Identify which cell holds the provided text, then report its [x, y] central coordinate. 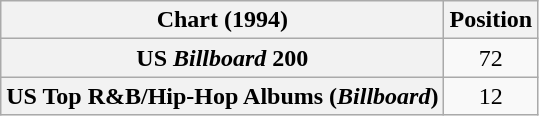
US Top R&B/Hip-Hop Albums (Billboard) [222, 96]
US Billboard 200 [222, 58]
72 [491, 58]
12 [491, 96]
Position [491, 20]
Chart (1994) [222, 20]
